Pinpoint the cell where the given text exists, returning its [x, y] midpoint coordinate. 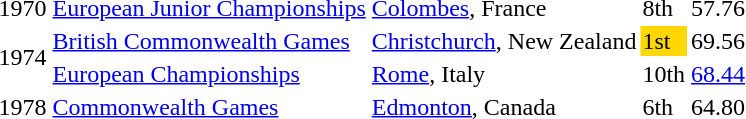
Rome, Italy [504, 74]
European Championships [209, 74]
10th [664, 74]
Christchurch, New Zealand [504, 41]
British Commonwealth Games [209, 41]
1st [664, 41]
